Return the (X, Y) coordinate for the center point of the cell that contains the specified text.  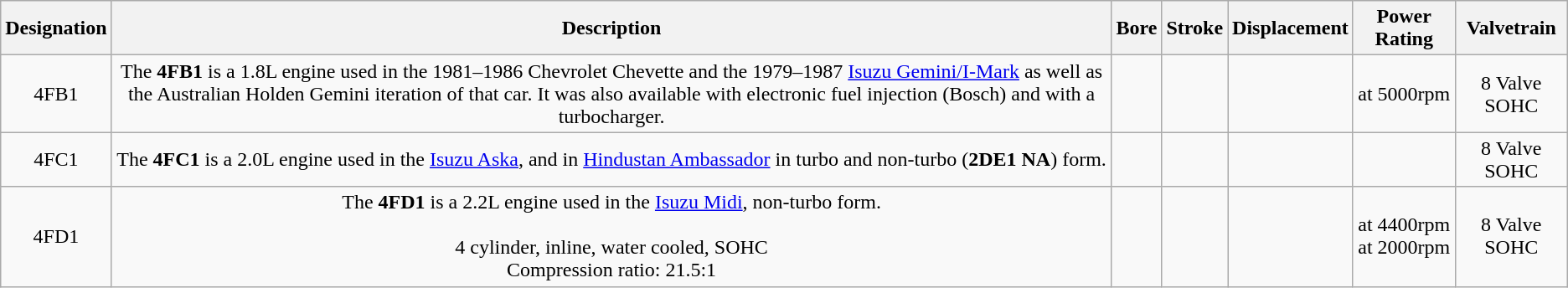
at 5000rpm (1404, 94)
Stroke (1194, 28)
Displacement (1291, 28)
Designation (56, 28)
The 4FC1 is a 2.0L engine used in the Isuzu Aska, and in Hindustan Ambassador in turbo and non-turbo (2DE1 NA) form. (611, 159)
Valvetrain (1511, 28)
Bore (1137, 28)
Description (611, 28)
at 4400rpm at 2000rpm (1404, 236)
The 4FD1 is a 2.2L engine used in the Isuzu Midi, non-turbo form. 4 cylinder, inline, water cooled, SOHC Compression ratio: 21.5:1 (611, 236)
4FB1 (56, 94)
4FC1 (56, 159)
4FD1 (56, 236)
Power Rating (1404, 28)
